For the text-containing cell, return its midpoint in [X, Y] coordinate format. 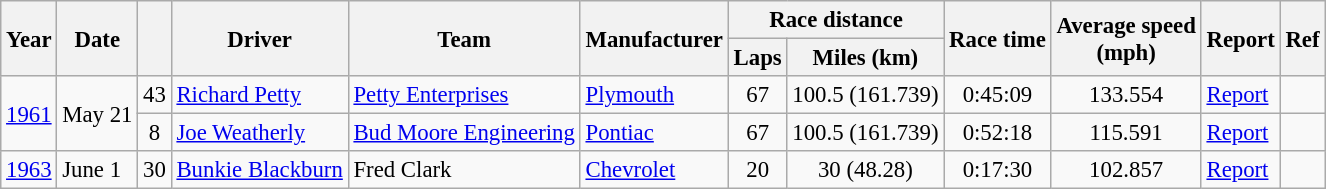
Bunkie Blackburn [260, 170]
Richard Petty [260, 95]
0:45:09 [998, 95]
Laps [758, 58]
Fred Clark [464, 170]
1961 [29, 114]
Average speed(mph) [1126, 38]
Pontiac [654, 133]
Bud Moore Engineering [464, 133]
Race distance [836, 20]
Petty Enterprises [464, 95]
Chevrolet [654, 170]
102.857 [1126, 170]
Team [464, 38]
43 [154, 95]
June 1 [98, 170]
133.554 [1126, 95]
May 21 [98, 114]
0:17:30 [998, 170]
115.591 [1126, 133]
Driver [260, 38]
8 [154, 133]
Date [98, 38]
Manufacturer [654, 38]
Race time [998, 38]
Plymouth [654, 95]
30 [154, 170]
30 (48.28) [866, 170]
20 [758, 170]
Miles (km) [866, 58]
Joe Weatherly [260, 133]
1963 [29, 170]
Ref [1302, 38]
Year [29, 38]
0:52:18 [998, 133]
